Pinpoint the cell where the given text exists, returning its (X, Y) midpoint coordinate. 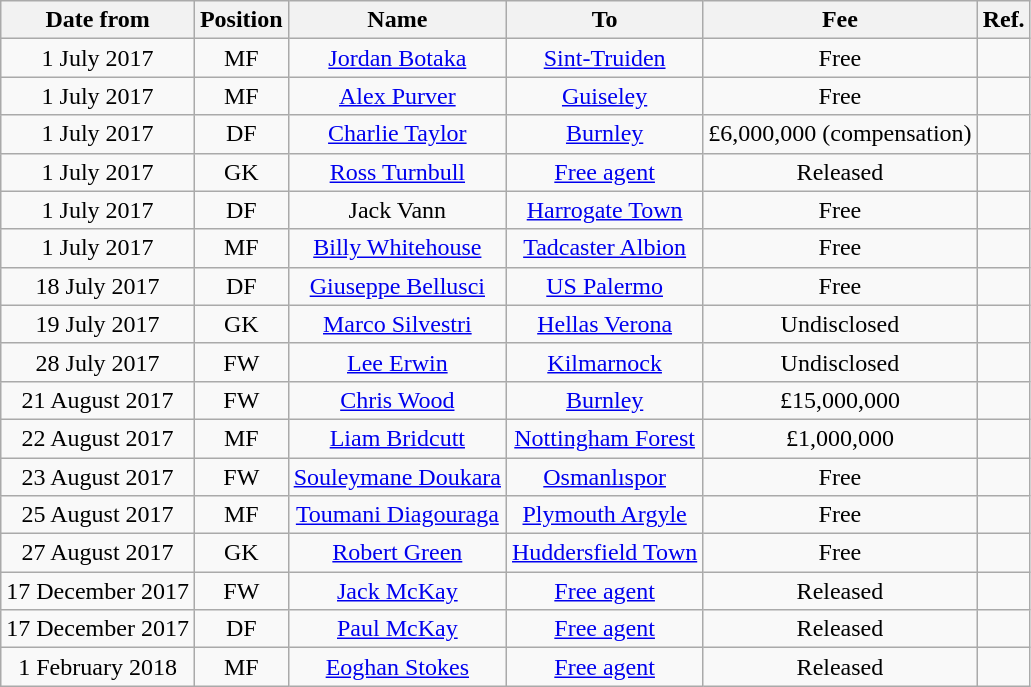
Harrogate Town (605, 210)
Jack Vann (397, 210)
18 July 2017 (98, 286)
19 July 2017 (98, 324)
Souleymane Doukara (397, 477)
Alex Purver (397, 96)
Jordan Botaka (397, 58)
£1,000,000 (840, 438)
Kilmarnock (605, 362)
Charlie Taylor (397, 134)
Chris Wood (397, 400)
Billy Whitehouse (397, 248)
Position (241, 20)
Guiseley (605, 96)
21 August 2017 (98, 400)
Ross Turnbull (397, 172)
Hellas Verona (605, 324)
Giuseppe Bellusci (397, 286)
Lee Erwin (397, 362)
27 August 2017 (98, 553)
1 February 2018 (98, 667)
Huddersfield Town (605, 553)
Jack McKay (397, 591)
Date from (98, 20)
Marco Silvestri (397, 324)
23 August 2017 (98, 477)
Osmanlıspor (605, 477)
Tadcaster Albion (605, 248)
Nottingham Forest (605, 438)
Toumani Diagouraga (397, 515)
US Palermo (605, 286)
Plymouth Argyle (605, 515)
25 August 2017 (98, 515)
Sint-Truiden (605, 58)
Paul McKay (397, 629)
Eoghan Stokes (397, 667)
£6,000,000 (compensation) (840, 134)
Name (397, 20)
To (605, 20)
Fee (840, 20)
£15,000,000 (840, 400)
22 August 2017 (98, 438)
Robert Green (397, 553)
28 July 2017 (98, 362)
Ref. (1004, 20)
Liam Bridcutt (397, 438)
